Search for the cell housing the specified text and yield its (X, Y) center coordinate. 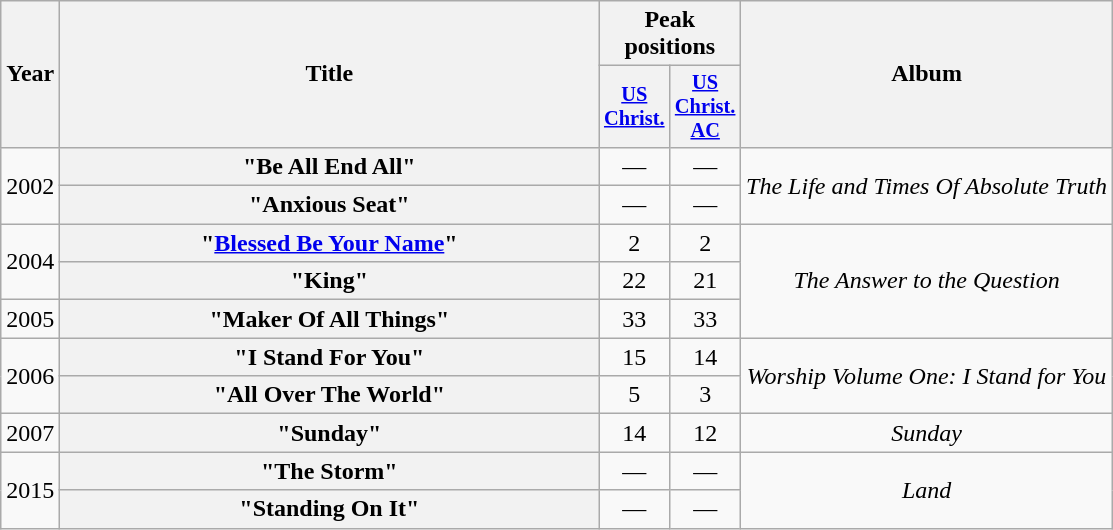
21 (706, 281)
2002 (30, 185)
15 (634, 357)
"Be All End All" (330, 166)
Title (330, 74)
22 (634, 281)
"Anxious Seat" (330, 205)
"Standing On It" (330, 509)
2006 (30, 376)
"Maker Of All Things" (330, 319)
2004 (30, 262)
12 (706, 433)
5 (634, 395)
"All Over The World" (330, 395)
2015 (30, 490)
US Christ. (634, 107)
Sunday (927, 433)
US Christ. AC (706, 107)
The Life and Times Of Absolute Truth (927, 185)
2007 (30, 433)
3 (706, 395)
"Sunday" (330, 433)
Album (927, 74)
"Blessed Be Your Name" (330, 243)
"King" (330, 281)
"I Stand For You" (330, 357)
Land (927, 490)
Year (30, 74)
Peak positions (670, 34)
The Answer to the Question (927, 281)
"The Storm" (330, 471)
Worship Volume One: I Stand for You (927, 376)
2005 (30, 319)
